Search for the cell housing the specified text and yield its [x, y] center coordinate. 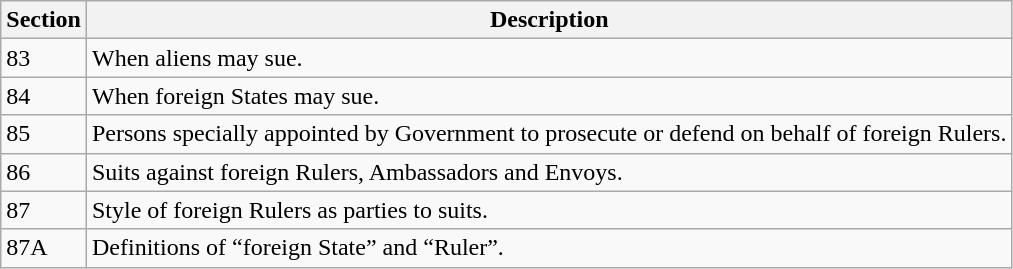
Definitions of “foreign State” and “Ruler”. [548, 248]
85 [44, 134]
Style of foreign Rulers as parties to suits. [548, 210]
84 [44, 96]
Section [44, 20]
Suits against foreign Rulers, Ambassadors and Envoys. [548, 172]
Description [548, 20]
87 [44, 210]
When foreign States may sue. [548, 96]
Persons specially appointed by Government to prosecute or defend on behalf of foreign Rulers. [548, 134]
86 [44, 172]
87A [44, 248]
When aliens may sue. [548, 58]
83 [44, 58]
